Locate the cell with the specified text and output its [X, Y] center coordinate. 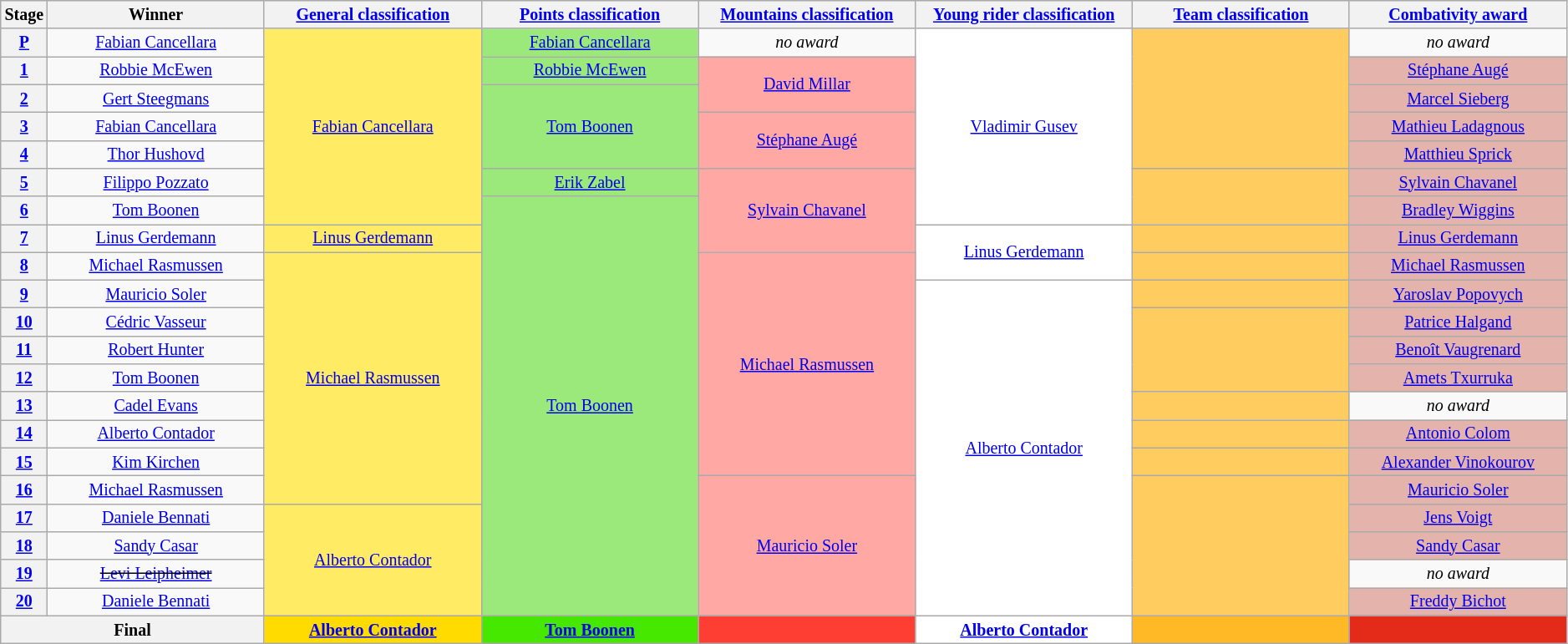
9 [24, 294]
5 [24, 182]
Stage [24, 15]
7 [24, 239]
8 [24, 266]
Levi Leipheimer [156, 573]
Jens Voigt [1458, 518]
Combativity award [1458, 15]
David Millar [807, 85]
18 [24, 546]
2 [24, 99]
General classification [373, 15]
Antonio Colom [1458, 434]
Yaroslav Popovych [1458, 294]
13 [24, 406]
Team classification [1241, 15]
Alexander Vinokourov [1458, 463]
Kim Kirchen [156, 463]
10 [24, 322]
6 [24, 210]
17 [24, 518]
16 [24, 489]
Patrice Halgand [1458, 322]
Matthieu Sprick [1458, 154]
Vladimir Gusev [1024, 127]
Marcel Sieberg [1458, 99]
Filippo Pozzato [156, 182]
1 [24, 70]
Benoît Vaugrenard [1458, 351]
Amets Txurruka [1458, 378]
Mountains classification [807, 15]
P [24, 43]
19 [24, 573]
Erik Zabel [590, 182]
Robert Hunter [156, 351]
15 [24, 463]
Young rider classification [1024, 15]
Final [133, 630]
20 [24, 601]
Freddy Bichot [1458, 601]
Bradley Wiggins [1458, 210]
14 [24, 434]
12 [24, 378]
Thor Hushovd [156, 154]
Mathieu Ladagnous [1458, 127]
Gert Steegmans [156, 99]
Cédric Vasseur [156, 322]
Points classification [590, 15]
Winner [156, 15]
3 [24, 127]
11 [24, 351]
4 [24, 154]
Cadel Evans [156, 406]
